Identify which cell holds the provided text, then report its [x, y] central coordinate. 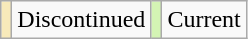
Discontinued [82, 20]
Current [204, 20]
